Return the (X, Y) coordinate for the center point of the cell that contains the specified text.  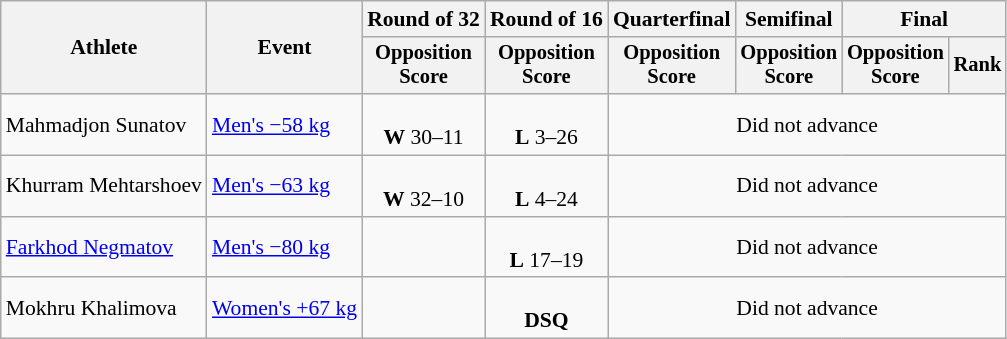
Men's −80 kg (284, 248)
Round of 16 (546, 19)
DSQ (546, 308)
L 4–24 (546, 186)
Mahmadjon Sunatov (104, 124)
Mokhru Khalimova (104, 308)
Semifinal (788, 19)
Rank (978, 66)
Women's +67 kg (284, 308)
W 32–10 (424, 186)
Round of 32 (424, 19)
Khurram Mehtarshoev (104, 186)
Men's −63 kg (284, 186)
L 3–26 (546, 124)
Event (284, 48)
Farkhod Negmatov (104, 248)
Men's −58 kg (284, 124)
Athlete (104, 48)
Quarterfinal (672, 19)
L 17–19 (546, 248)
W 30–11 (424, 124)
Final (924, 19)
